Extract the (x, y) coordinate from the center of the cell holding the provided text.  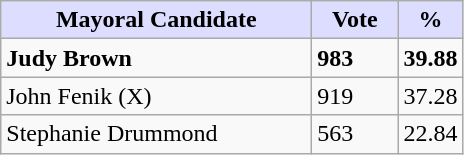
983 (355, 58)
37.28 (430, 96)
John Fenik (X) (156, 96)
22.84 (430, 134)
% (430, 20)
Mayoral Candidate (156, 20)
563 (355, 134)
Stephanie Drummond (156, 134)
Vote (355, 20)
Judy Brown (156, 58)
39.88 (430, 58)
919 (355, 96)
